From the cell containing the given text, extract its center point as (x, y) coordinate. 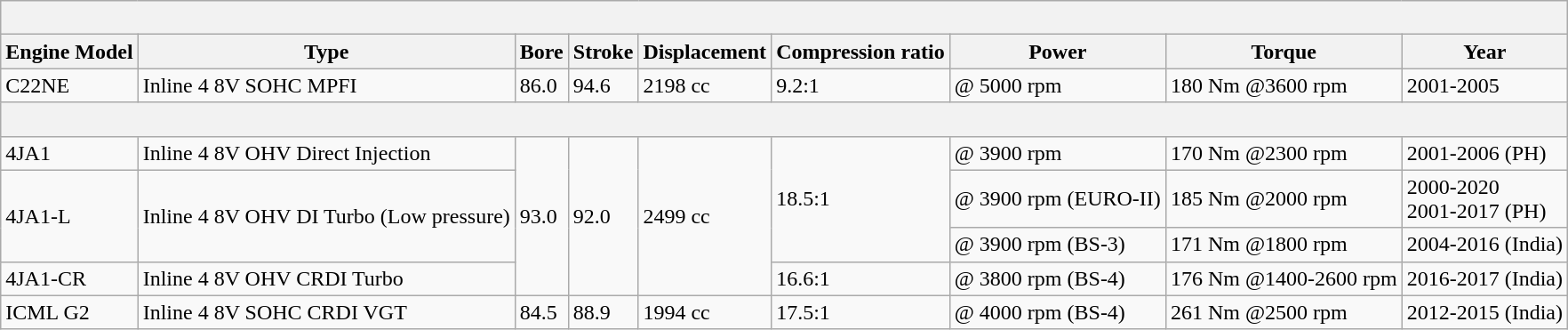
Engine Model (69, 52)
9.2:1 (860, 85)
Compression ratio (860, 52)
@ 4000 rpm (BS-4) (1058, 312)
2012-2015 (India) (1484, 312)
@ 3800 rpm (BS-4) (1058, 278)
86.0 (541, 85)
171 Nm @1800 rpm (1284, 245)
Torque (1284, 52)
@ 5000 rpm (1058, 85)
2004-2016 (India) (1484, 245)
Type (326, 52)
4JA1-CR (69, 278)
2016-2017 (India) (1484, 278)
1994 cc (705, 312)
@ 3900 rpm (1058, 153)
Inline 4 8V SOHC CRDI VGT (326, 312)
185 Nm @2000 rpm (1284, 199)
Year (1484, 52)
Inline 4 8V OHV Direct Injection (326, 153)
93.0 (541, 215)
2001-2006 (PH) (1484, 153)
Power (1058, 52)
18.5:1 (860, 199)
2001-2005 (1484, 85)
94.6 (603, 85)
261 Nm @2500 rpm (1284, 312)
176 Nm @1400-2600 rpm (1284, 278)
16.6:1 (860, 278)
2499 cc (705, 215)
Bore (541, 52)
Displacement (705, 52)
2000-20202001-2017 (PH) (1484, 199)
2198 cc (705, 85)
Inline 4 8V OHV CRDI Turbo (326, 278)
Inline 4 8V OHV DI Turbo (Low pressure) (326, 215)
@ 3900 rpm (EURO-II) (1058, 199)
4JA1-L (69, 215)
@ 3900 rpm (BS-3) (1058, 245)
4JA1 (69, 153)
170 Nm @2300 rpm (1284, 153)
C22NE (69, 85)
88.9 (603, 312)
84.5 (541, 312)
Stroke (603, 52)
180 Nm @3600 rpm (1284, 85)
17.5:1 (860, 312)
Inline 4 8V SOHC MPFI (326, 85)
ICML G2 (69, 312)
92.0 (603, 215)
